Locate the cell with the specified text and output its (X, Y) center coordinate. 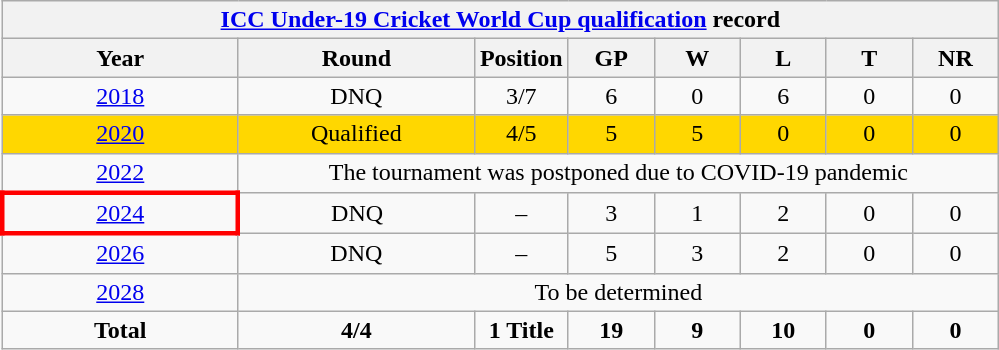
1 (697, 214)
To be determined (618, 292)
W (697, 58)
The tournament was postponed due to COVID-19 pandemic (618, 173)
2022 (120, 173)
ICC Under-19 Cricket World Cup qualification record (500, 20)
L (783, 58)
4/4 (356, 330)
2018 (120, 96)
2028 (120, 292)
2026 (120, 254)
Qualified (356, 134)
Round (356, 58)
2024 (120, 214)
GP (611, 58)
2020 (120, 134)
T (869, 58)
NR (955, 58)
3/7 (521, 96)
Year (120, 58)
19 (611, 330)
1 Title (521, 330)
10 (783, 330)
Position (521, 58)
4/5 (521, 134)
9 (697, 330)
Total (120, 330)
